Extract the (X, Y) coordinate from the center of the cell holding the provided text.  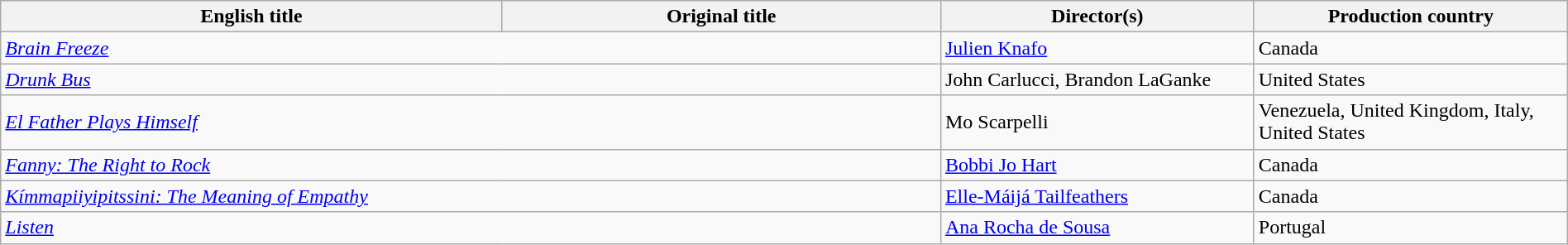
Elle-Máijá Tailfeathers (1097, 196)
United States (1411, 79)
Fanny: The Right to Rock (471, 165)
John Carlucci, Brandon LaGanke (1097, 79)
Bobbi Jo Hart (1097, 165)
El Father Plays Himself (471, 122)
Portugal (1411, 228)
Original title (721, 17)
Director(s) (1097, 17)
English title (251, 17)
Julien Knafo (1097, 48)
Kímmapiiyipitssini: The Meaning of Empathy (471, 196)
Production country (1411, 17)
Venezuela, United Kingdom, Italy, United States (1411, 122)
Brain Freeze (471, 48)
Mo Scarpelli (1097, 122)
Ana Rocha de Sousa (1097, 228)
Listen (471, 228)
Drunk Bus (471, 79)
